Find where the given text appears and provide that cell's center as [x, y] coordinate. 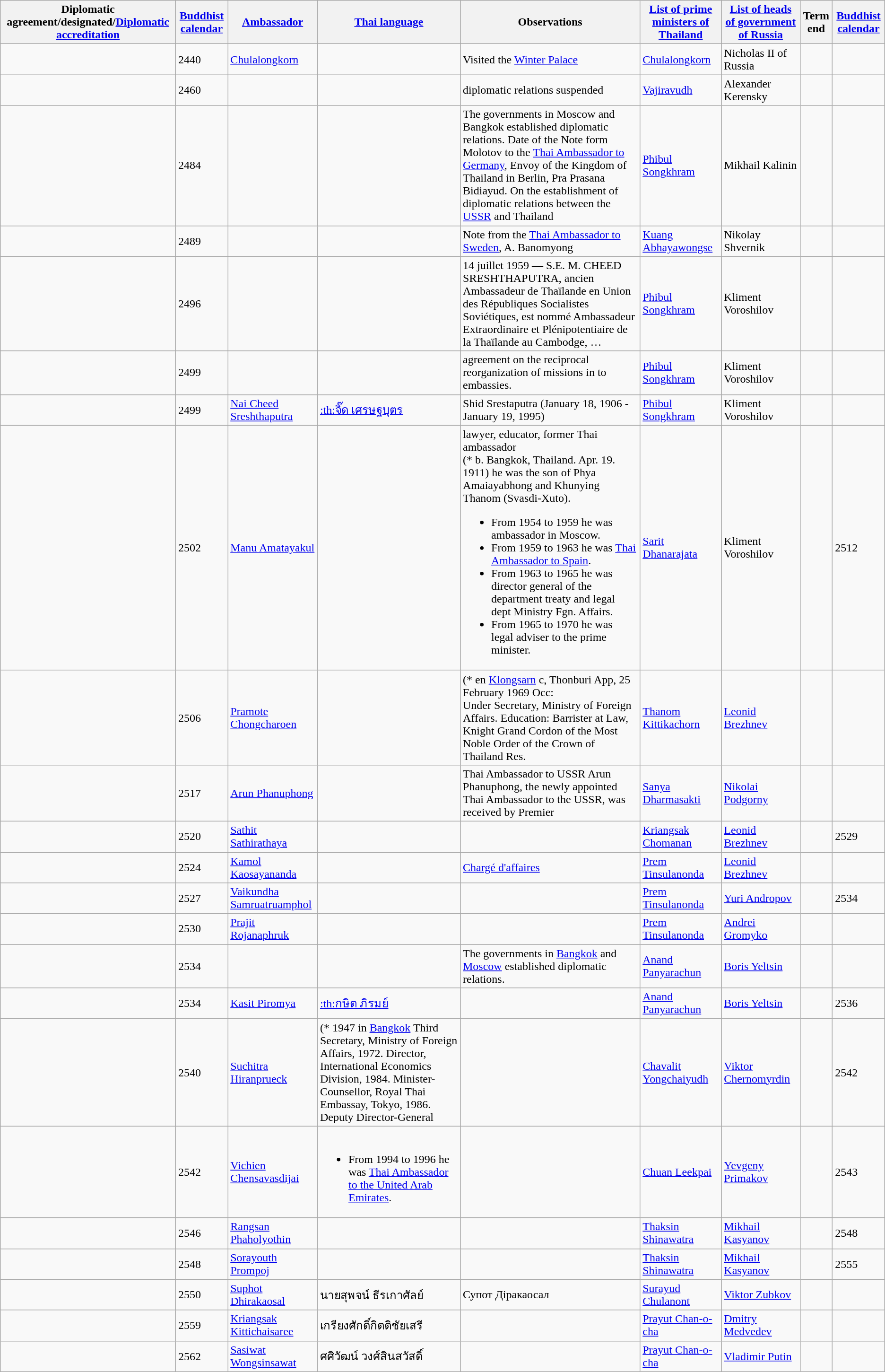
Shid Srestaputra (January 18, 1906 - January 19, 1995) [550, 410]
Vladimir Putin [761, 1356]
Kriangsak Kittichaisaree [273, 1325]
Yuri Andropov [761, 899]
Andrei Gromyko [761, 929]
Chargé d'affaires [550, 867]
Term end [816, 22]
Sorayouth Prompoj [273, 1264]
Prajit Rojanaphruk [273, 929]
Arun Phanuphong [273, 793]
2529 [859, 836]
2540 [201, 1073]
Kasit Piromya [273, 1004]
List of heads of government of Russia [761, 22]
2530 [201, 929]
Viktor Zubkov [761, 1295]
Suphot Dhirakaosal [273, 1295]
2555 [859, 1264]
2484 [201, 166]
Diplomatic agreement/designated/Diplomatic accreditation [88, 22]
Rangsan Phaholyothin [273, 1233]
Ambassador [273, 22]
2517 [201, 793]
Yevgeny Primakov [761, 1172]
:th:กษิต ภิรมย์ [389, 1004]
Nikolay Shvernik [761, 241]
2543 [859, 1172]
2559 [201, 1325]
Observations [550, 22]
Chavalit Yongchaiyudh [681, 1073]
2496 [201, 304]
Sarit Dhanarajata [681, 548]
ศศิวัฒน์ วงศ์สินสวัสดิ์ [389, 1356]
2546 [201, 1233]
Nai Cheed Sreshthaputra [273, 410]
2550 [201, 1295]
Sanya Dharmasakti [681, 793]
Nikolai Podgorny [761, 793]
Супот Діракаосал [550, 1295]
2506 [201, 717]
Thanom Kittikachorn [681, 717]
diplomatic relations suspended [550, 90]
Sathit Sathirathaya [273, 836]
2520 [201, 836]
2440 [201, 60]
From 1994 to 1996 he was Thai Ambassador to the United Arab Emirates. [389, 1172]
เกรียงศักดิ์กิตติชัยเสรี [389, 1325]
2460 [201, 90]
Mikhail Kalinin [761, 166]
Vaikundha Samruatruamphol [273, 899]
Alexander Kerensky [761, 90]
Visited the Winter Palace [550, 60]
Viktor Chernomyrdin [761, 1073]
List of prime ministers of Thailand [681, 22]
2527 [201, 899]
Surayud Chulanont [681, 1295]
Vichien Chensavasdijai [273, 1172]
2562 [201, 1356]
Note from the Thai Ambassador to Sweden, A. Banomyong [550, 241]
2536 [859, 1004]
Dmitry Medvedev [761, 1325]
Thai language [389, 22]
Vajiravudh [681, 90]
Sasiwat Wongsinsawat [273, 1356]
Kuang Abhayawongse [681, 241]
:th:จิ๊ด เศรษฐบุตร [389, 410]
2524 [201, 867]
agreement on the reciprocal reorganization of missions in to embassies. [550, 373]
2502 [201, 548]
Pramote Chongcharoen [273, 717]
Manu Amatayakul [273, 548]
Chuan Leekpai [681, 1172]
Thai Ambassador to USSR Arun Phanuphong, the newly appointed Thai Ambassador to the USSR, was received by Premier [550, 793]
2512 [859, 548]
Kamol Kaosayananda [273, 867]
2489 [201, 241]
Nicholas II of Russia [761, 60]
Suchitra Hiranprueck [273, 1073]
The governments in Bangkok and Moscow established diplomatic relations. [550, 966]
นายสุพจน์ ธีรเกาศัลย์ [389, 1295]
Kriangsak Chomanan [681, 836]
